Extract the (x, y) coordinate from the center of the cell holding the provided text.  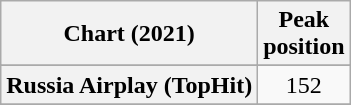
Chart (2021) (130, 34)
152 (304, 85)
Peakposition (304, 34)
Russia Airplay (TopHit) (130, 85)
